Scan for the cell matching the given text and deliver its (x, y) coordinate at center. 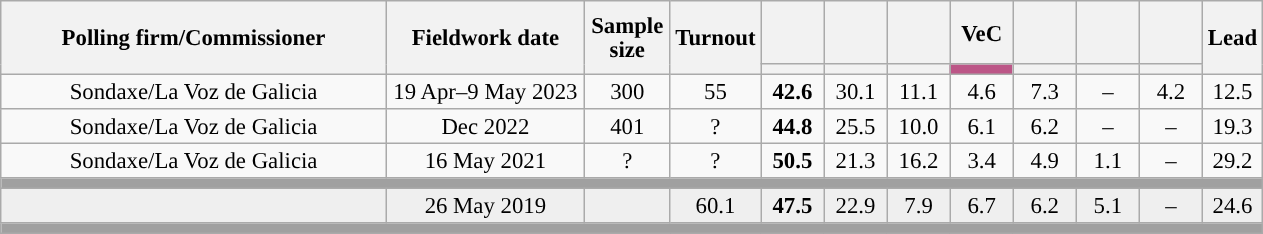
4.9 (1044, 162)
22.9 (856, 206)
6.7 (982, 206)
11.1 (918, 92)
4.2 (1170, 92)
VeC (982, 32)
Lead (1232, 38)
Turnout (716, 38)
5.1 (1108, 206)
55 (716, 92)
50.5 (792, 162)
29.2 (1232, 162)
6.1 (982, 126)
Fieldwork date (485, 38)
30.1 (856, 92)
4.6 (982, 92)
10.0 (918, 126)
47.5 (792, 206)
12.5 (1232, 92)
401 (627, 126)
Sample size (627, 38)
300 (627, 92)
7.3 (1044, 92)
24.6 (1232, 206)
16 May 2021 (485, 162)
3.4 (982, 162)
44.8 (792, 126)
1.1 (1108, 162)
21.3 (856, 162)
16.2 (918, 162)
19.3 (1232, 126)
Dec 2022 (485, 126)
19 Apr–9 May 2023 (485, 92)
Polling firm/Commissioner (194, 38)
42.6 (792, 92)
60.1 (716, 206)
25.5 (856, 126)
7.9 (918, 206)
26 May 2019 (485, 206)
